Find where the given text appears and provide that cell's center as (x, y) coordinate. 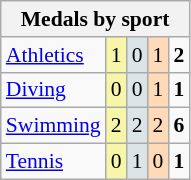
Tennis (54, 162)
Swimming (54, 126)
Medals by sport (96, 19)
Diving (54, 90)
Athletics (54, 55)
6 (178, 126)
